Search for the cell housing the specified text and yield its [X, Y] center coordinate. 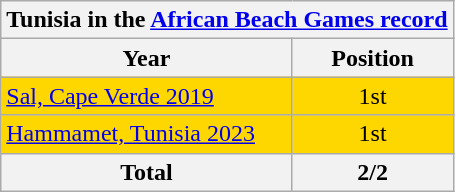
Total [146, 172]
Year [146, 58]
Tunisia in the African Beach Games record [227, 20]
Position [372, 58]
Hammamet, Tunisia 2023 [146, 134]
Sal, Cape Verde 2019 [146, 96]
2/2 [372, 172]
